Capture the cell that displays the provided text and extract its [X, Y] central coordinate. 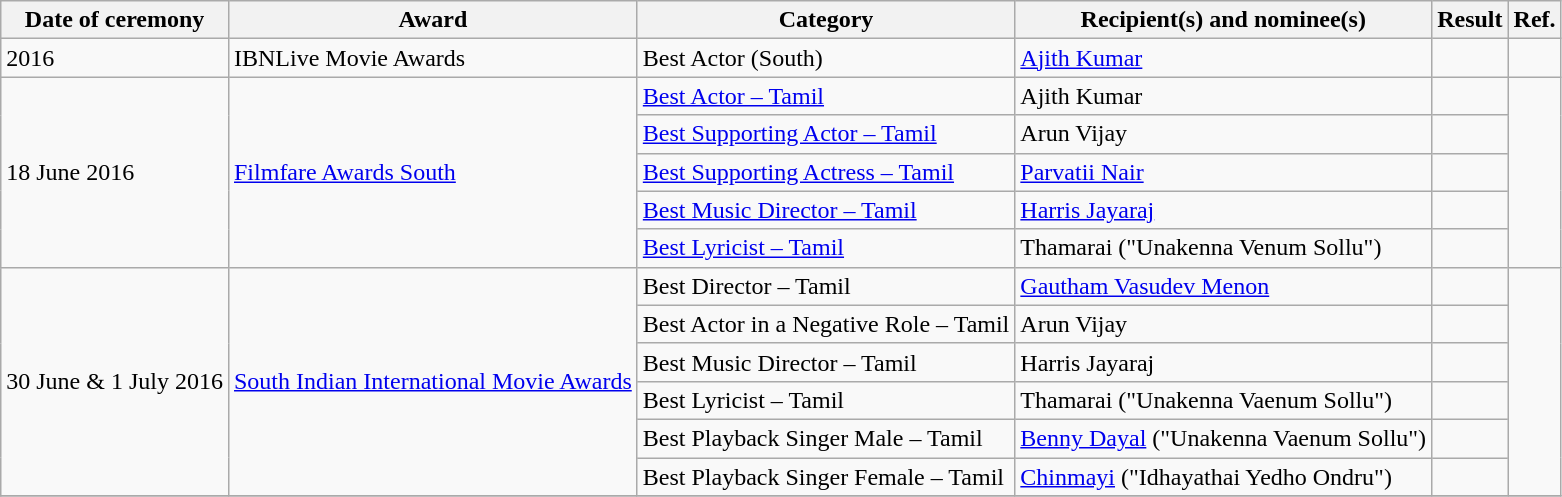
Benny Dayal ("Unakenna Vaenum Sollu") [1224, 438]
30 June & 1 July 2016 [115, 381]
Best Actor in a Negative Role – Tamil [826, 324]
Ref. [1534, 20]
Chinmayi ("Idhayathai Yedho Ondru") [1224, 477]
Award [432, 20]
South Indian International Movie Awards [432, 381]
Best Director – Tamil [826, 286]
Best Playback Singer Male – Tamil [826, 438]
2016 [115, 58]
Thamarai ("Unakenna Vaenum Sollu") [1224, 400]
Best Supporting Actor – Tamil [826, 134]
Best Actor – Tamil [826, 96]
Filmfare Awards South [432, 172]
Best Playback Singer Female – Tamil [826, 477]
Best Supporting Actress – Tamil [826, 172]
Date of ceremony [115, 20]
Result [1470, 20]
Category [826, 20]
18 June 2016 [115, 172]
Best Actor (South) [826, 58]
Thamarai ("Unakenna Venum Sollu") [1224, 248]
IBNLive Movie Awards [432, 58]
Parvatii Nair [1224, 172]
Gautham Vasudev Menon [1224, 286]
Recipient(s) and nominee(s) [1224, 20]
